Find where the given text appears and provide that cell's center as [X, Y] coordinate. 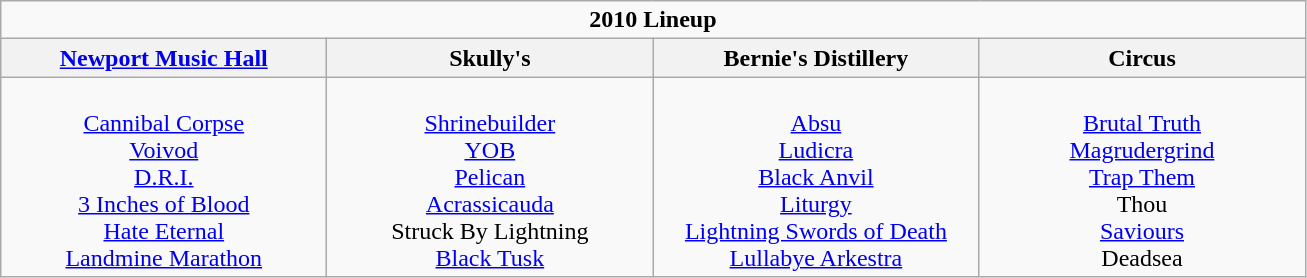
Shrinebuilder YOB Pelican Acrassicauda Struck By Lightning Black Tusk [490, 177]
2010 Lineup [653, 20]
Absu Ludicra Black Anvil Liturgy Lightning Swords of Death Lullabye Arkestra [816, 177]
Newport Music Hall [164, 58]
Skully's [490, 58]
Bernie's Distillery [816, 58]
Cannibal Corpse Voivod D.R.I. 3 Inches of Blood Hate Eternal Landmine Marathon [164, 177]
Brutal Truth Magrudergrind Trap Them Thou Saviours Deadsea [1142, 177]
Circus [1142, 58]
